Identify which cell holds the provided text, then report its (x, y) central coordinate. 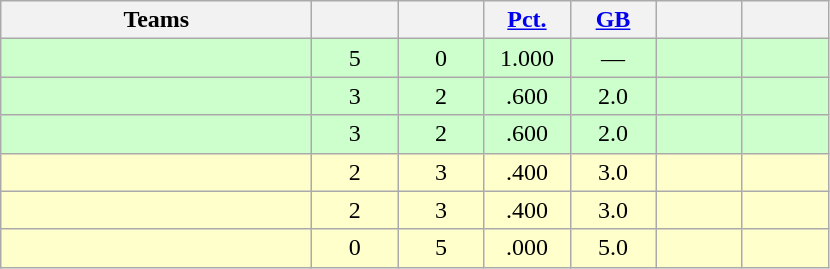
1.000 (527, 58)
5.0 (613, 248)
— (613, 58)
GB (613, 20)
Teams (156, 20)
.000 (527, 248)
Pct. (527, 20)
